Determine the [X, Y] coordinate at the center of the cell enclosing the given text.  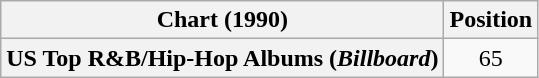
Chart (1990) [222, 20]
65 [491, 58]
Position [491, 20]
US Top R&B/Hip-Hop Albums (Billboard) [222, 58]
